Extract the (x, y) coordinate from the center of the cell holding the provided text.  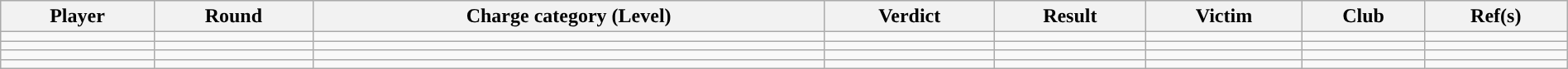
Club (1363, 16)
Verdict (910, 16)
Player (78, 16)
Round (233, 16)
Victim (1224, 16)
Charge category (Level) (568, 16)
Result (1070, 16)
Ref(s) (1495, 16)
